Capture the cell that displays the provided text and extract its [x, y] central coordinate. 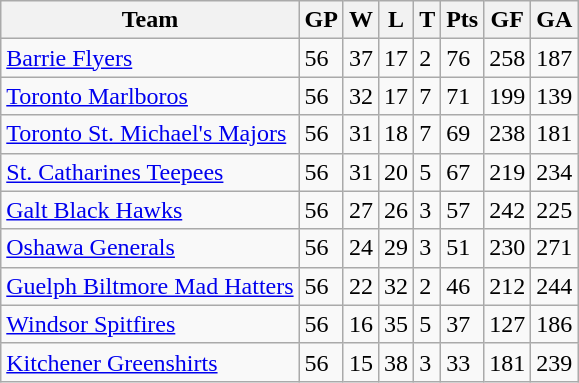
244 [554, 286]
W [360, 20]
St. Catharines Teepees [150, 172]
230 [508, 248]
219 [508, 172]
Guelph Biltmore Mad Hatters [150, 286]
Barrie Flyers [150, 58]
225 [554, 210]
38 [396, 362]
L [396, 20]
238 [508, 134]
GF [508, 20]
258 [508, 58]
242 [508, 210]
24 [360, 248]
234 [554, 172]
18 [396, 134]
35 [396, 324]
239 [554, 362]
127 [508, 324]
Oshawa Generals [150, 248]
46 [462, 286]
Kitchener Greenshirts [150, 362]
187 [554, 58]
Windsor Spitfires [150, 324]
T [428, 20]
GP [321, 20]
67 [462, 172]
212 [508, 286]
20 [396, 172]
15 [360, 362]
186 [554, 324]
29 [396, 248]
271 [554, 248]
27 [360, 210]
Toronto Marlboros [150, 96]
69 [462, 134]
139 [554, 96]
Pts [462, 20]
57 [462, 210]
76 [462, 58]
GA [554, 20]
Team [150, 20]
Galt Black Hawks [150, 210]
16 [360, 324]
Toronto St. Michael's Majors [150, 134]
199 [508, 96]
33 [462, 362]
51 [462, 248]
71 [462, 96]
22 [360, 286]
26 [396, 210]
